Identify which cell holds the provided text, then report its (X, Y) central coordinate. 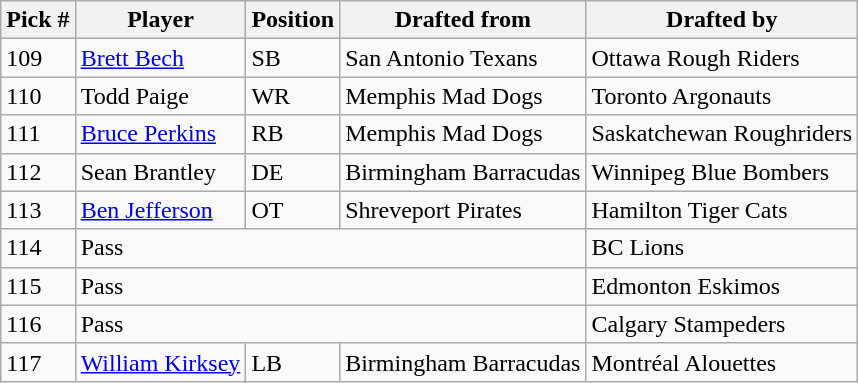
Calgary Stampeders (722, 324)
Drafted from (463, 20)
117 (38, 362)
William Kirksey (160, 362)
Ottawa Rough Riders (722, 58)
Montréal Alouettes (722, 362)
DE (293, 172)
BC Lions (722, 248)
Player (160, 20)
San Antonio Texans (463, 58)
WR (293, 96)
Todd Paige (160, 96)
Bruce Perkins (160, 134)
Toronto Argonauts (722, 96)
Brett Bech (160, 58)
Winnipeg Blue Bombers (722, 172)
LB (293, 362)
OT (293, 210)
110 (38, 96)
Drafted by (722, 20)
Pick # (38, 20)
Ben Jefferson (160, 210)
Edmonton Eskimos (722, 286)
SB (293, 58)
Sean Brantley (160, 172)
Position (293, 20)
115 (38, 286)
Saskatchewan Roughriders (722, 134)
109 (38, 58)
Hamilton Tiger Cats (722, 210)
111 (38, 134)
Shreveport Pirates (463, 210)
113 (38, 210)
112 (38, 172)
116 (38, 324)
RB (293, 134)
114 (38, 248)
